Extract the (X, Y) coordinate from the center of the cell holding the provided text.  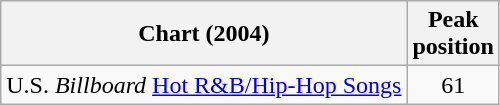
Peakposition (453, 34)
Chart (2004) (204, 34)
61 (453, 85)
U.S. Billboard Hot R&B/Hip-Hop Songs (204, 85)
